Return (x, y) of the center of cell containing provided text 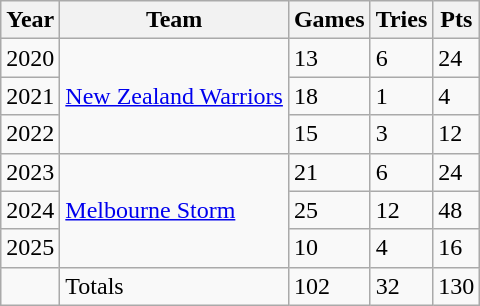
Year (30, 20)
Tries (402, 20)
2025 (30, 248)
10 (329, 248)
15 (329, 134)
2024 (30, 210)
2020 (30, 58)
3 (402, 134)
32 (402, 286)
13 (329, 58)
2022 (30, 134)
2021 (30, 96)
130 (456, 286)
16 (456, 248)
21 (329, 172)
Team (174, 20)
New Zealand Warriors (174, 96)
1 (402, 96)
Melbourne Storm (174, 210)
Totals (174, 286)
18 (329, 96)
48 (456, 210)
25 (329, 210)
102 (329, 286)
Games (329, 20)
Pts (456, 20)
2023 (30, 172)
